Find where the given text appears and provide that cell's center as [X, Y] coordinate. 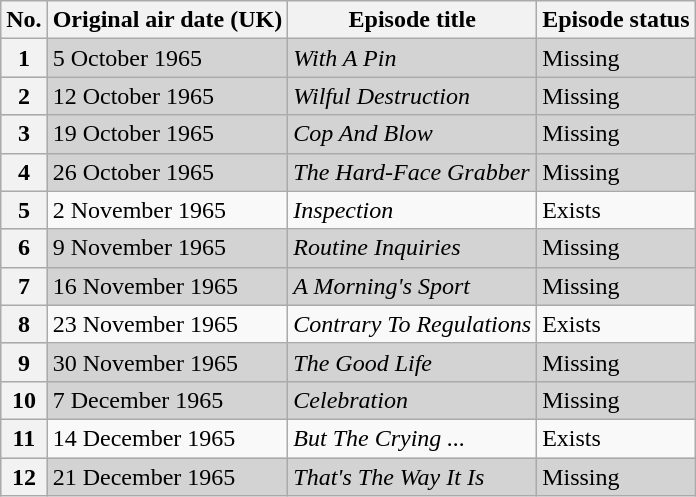
With A Pin [412, 58]
2 November 1965 [168, 210]
Routine Inquiries [412, 248]
10 [24, 400]
16 November 1965 [168, 286]
Celebration [412, 400]
2 [24, 96]
5 October 1965 [168, 58]
Original air date (UK) [168, 20]
Cop And Blow [412, 134]
1 [24, 58]
The Good Life [412, 362]
26 October 1965 [168, 172]
That's The Way It Is [412, 477]
14 December 1965 [168, 438]
7 December 1965 [168, 400]
30 November 1965 [168, 362]
7 [24, 286]
12 October 1965 [168, 96]
4 [24, 172]
Inspection [412, 210]
12 [24, 477]
9 [24, 362]
But The Crying ... [412, 438]
Episode title [412, 20]
8 [24, 324]
The Hard-Face Grabber [412, 172]
5 [24, 210]
Wilful Destruction [412, 96]
23 November 1965 [168, 324]
9 November 1965 [168, 248]
19 October 1965 [168, 134]
No. [24, 20]
11 [24, 438]
6 [24, 248]
A Morning's Sport [412, 286]
Episode status [616, 20]
21 December 1965 [168, 477]
Contrary To Regulations [412, 324]
3 [24, 134]
